Identify which cell holds the provided text, then report its (X, Y) central coordinate. 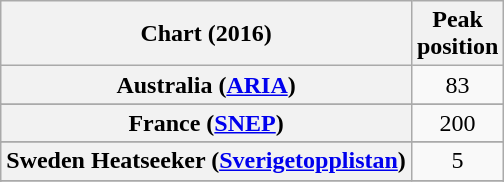
Peakposition (457, 34)
Australia (ARIA) (206, 85)
5 (457, 161)
83 (457, 85)
France (SNEP) (206, 123)
Sweden Heatseeker (Sverigetopplistan) (206, 161)
Chart (2016) (206, 34)
200 (457, 123)
